Return the [X, Y] coordinate for the center point of the cell that contains the specified text.  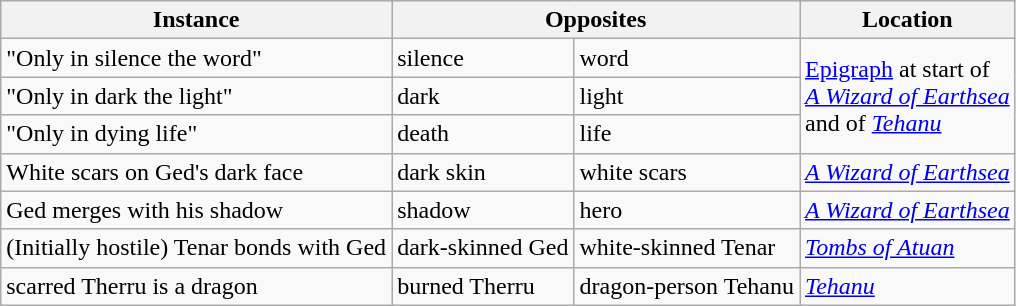
dark skin [483, 172]
shadow [483, 210]
white-skinned Tenar [687, 248]
word [687, 58]
white scars [687, 172]
"Only in silence the word" [196, 58]
burned Therru [483, 286]
silence [483, 58]
Tehanu [908, 286]
Instance [196, 20]
Location [908, 20]
Ged merges with his shadow [196, 210]
light [687, 96]
Epigraph at start ofA Wizard of Earthseaand of Tehanu [908, 96]
life [687, 134]
Opposites [596, 20]
dark-skinned Ged [483, 248]
death [483, 134]
(Initially hostile) Tenar bonds with Ged [196, 248]
dark [483, 96]
"Only in dying life" [196, 134]
scarred Therru is a dragon [196, 286]
dragon-person Tehanu [687, 286]
"Only in dark the light" [196, 96]
hero [687, 210]
Tombs of Atuan [908, 248]
White scars on Ged's dark face [196, 172]
